Pinpoint the cell where the given text exists, returning its [X, Y] midpoint coordinate. 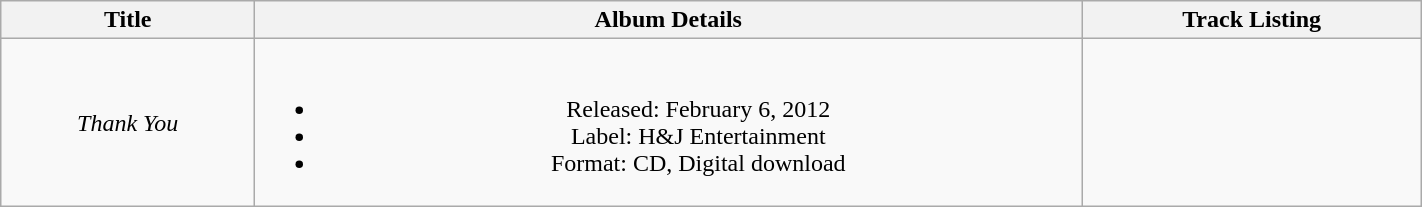
Thank You [128, 122]
Released: February 6, 2012Label: H&J EntertainmentFormat: CD, Digital download [668, 122]
Track Listing [1252, 20]
Album Details [668, 20]
Title [128, 20]
